Scan for the cell matching the given text and deliver its (X, Y) coordinate at center. 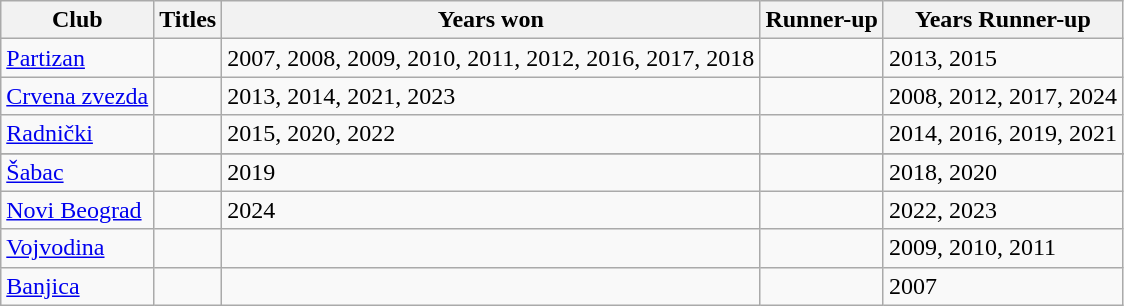
Titles (188, 20)
2009, 2010, 2011 (1002, 248)
Years Runner-up (1002, 20)
2013, 2015 (1002, 58)
Crvena zvezda (78, 96)
2007, 2008, 2009, 2010, 2011, 2012, 2016, 2017, 2018 (491, 58)
Radnički (78, 134)
2014, 2016, 2019, 2021 (1002, 134)
2019 (491, 172)
2015, 2020, 2022 (491, 134)
Vojvodina (78, 248)
Club (78, 20)
2007 (1002, 286)
Runner-up (822, 20)
Banjica (78, 286)
Šabac (78, 172)
2013, 2014, 2021, 2023 (491, 96)
Years won (491, 20)
2024 (491, 210)
2008, 2012, 2017, 2024 (1002, 96)
2022, 2023 (1002, 210)
2018, 2020 (1002, 172)
Partizan (78, 58)
Novi Beograd (78, 210)
